For the text-containing cell, return its midpoint in [x, y] coordinate format. 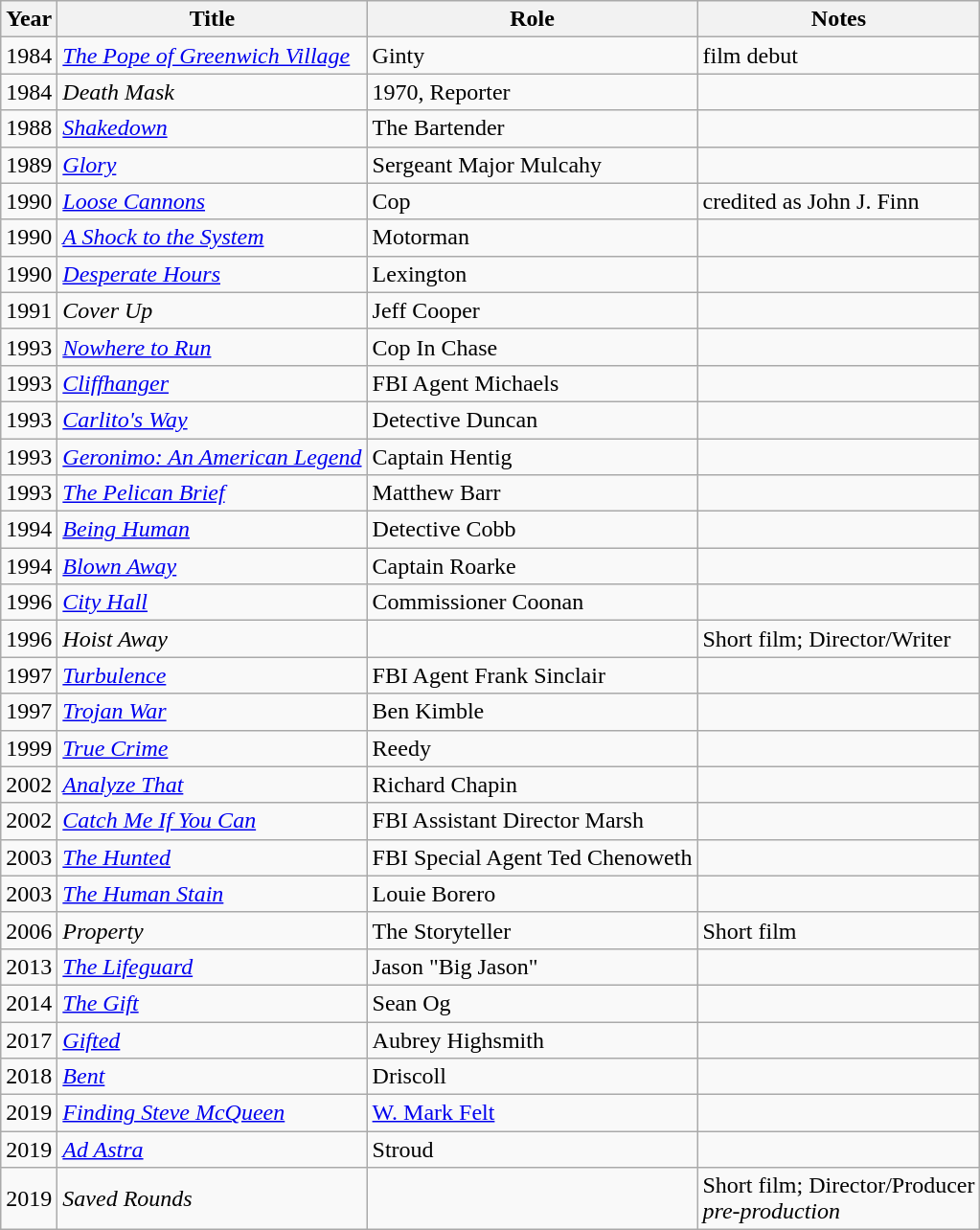
Cop In Chase [533, 347]
Being Human [213, 530]
The Hunted [213, 857]
Captain Hentig [533, 457]
Notes [839, 19]
The Pelican Brief [213, 493]
1970, Reporter [533, 92]
1989 [29, 165]
Saved Rounds [213, 1199]
Detective Cobb [533, 530]
2017 [29, 1039]
Catch Me If You Can [213, 821]
Loose Cannons [213, 201]
Nowhere to Run [213, 347]
2018 [29, 1077]
credited as John J. Finn [839, 201]
Cover Up [213, 310]
The Lifeguard [213, 967]
Motorman [533, 238]
Carlito's Way [213, 420]
Aubrey Highsmith [533, 1039]
Title [213, 19]
FBI Agent Frank Sinclair [533, 675]
Sean Og [533, 1003]
Captain Roarke [533, 566]
Reedy [533, 748]
Driscoll [533, 1077]
Analyze That [213, 785]
Jeff Cooper [533, 310]
Matthew Barr [533, 493]
Cop [533, 201]
Finding Steve McQueen [213, 1113]
The Bartender [533, 128]
Blown Away [213, 566]
Richard Chapin [533, 785]
Lexington [533, 274]
Property [213, 930]
Ginty [533, 56]
Shakedown [213, 128]
1999 [29, 748]
Role [533, 19]
Geronimo: An American Legend [213, 457]
FBI Special Agent Ted Chenoweth [533, 857]
Ad Astra [213, 1150]
Sergeant Major Mulcahy [533, 165]
The Gift [213, 1003]
City Hall [213, 603]
Short film; Director/Producerpre-production [839, 1199]
Year [29, 19]
True Crime [213, 748]
Turbulence [213, 675]
film debut [839, 56]
Hoist Away [213, 639]
Ben Kimble [533, 712]
1988 [29, 128]
FBI Assistant Director Marsh [533, 821]
Detective Duncan [533, 420]
Death Mask [213, 92]
Glory [213, 165]
Gifted [213, 1039]
Trojan War [213, 712]
The Human Stain [213, 894]
1991 [29, 310]
2014 [29, 1003]
Jason "Big Jason" [533, 967]
Short film [839, 930]
Desperate Hours [213, 274]
The Storyteller [533, 930]
The Pope of Greenwich Village [213, 56]
2013 [29, 967]
FBI Agent Michaels [533, 383]
Commissioner Coonan [533, 603]
Louie Borero [533, 894]
2006 [29, 930]
Cliffhanger [213, 383]
W. Mark Felt [533, 1113]
Bent [213, 1077]
Stroud [533, 1150]
Short film; Director/Writer [839, 639]
A Shock to the System [213, 238]
